For the text-containing cell, return its midpoint in [X, Y] coordinate format. 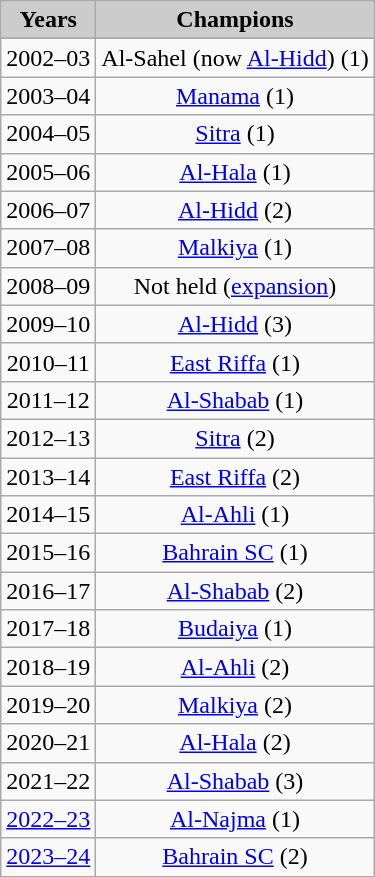
2016–17 [48, 591]
2013–14 [48, 477]
2008–09 [48, 286]
Bahrain SC (1) [235, 553]
2019–20 [48, 705]
2009–10 [48, 324]
2015–16 [48, 553]
Al-Ahli (2) [235, 667]
2002–03 [48, 58]
Al-Hala (2) [235, 743]
Al-Shabab (3) [235, 781]
Sitra (2) [235, 438]
Years [48, 20]
Al-Najma (1) [235, 819]
Al-Hala (1) [235, 172]
East Riffa (1) [235, 362]
Al-Hidd (2) [235, 210]
2022–23 [48, 819]
Not held (expansion) [235, 286]
Champions [235, 20]
Al-Shabab (1) [235, 400]
2018–19 [48, 667]
2017–18 [48, 629]
2011–12 [48, 400]
Manama (1) [235, 96]
2005–06 [48, 172]
Sitra (1) [235, 134]
2023–24 [48, 857]
Malkiya (2) [235, 705]
Al-Ahli (1) [235, 515]
2010–11 [48, 362]
Bahrain SC (2) [235, 857]
2004–05 [48, 134]
2014–15 [48, 515]
Malkiya (1) [235, 248]
2012–13 [48, 438]
Al-Sahel (now Al-Hidd) (1) [235, 58]
2006–07 [48, 210]
2003–04 [48, 96]
Al-Shabab (2) [235, 591]
Al-Hidd (3) [235, 324]
East Riffa (2) [235, 477]
Budaiya (1) [235, 629]
2007–08 [48, 248]
2021–22 [48, 781]
2020–21 [48, 743]
